Scan for the cell matching the given text and deliver its (x, y) coordinate at center. 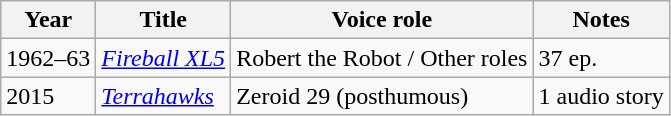
2015 (48, 96)
1 audio story (601, 96)
Terrahawks (164, 96)
Zeroid 29 (posthumous) (382, 96)
37 ep. (601, 58)
Notes (601, 20)
Year (48, 20)
1962–63 (48, 58)
Robert the Robot / Other roles (382, 58)
Title (164, 20)
Fireball XL5 (164, 58)
Voice role (382, 20)
